Return the [x, y] coordinate for the center point of the cell that contains the specified text.  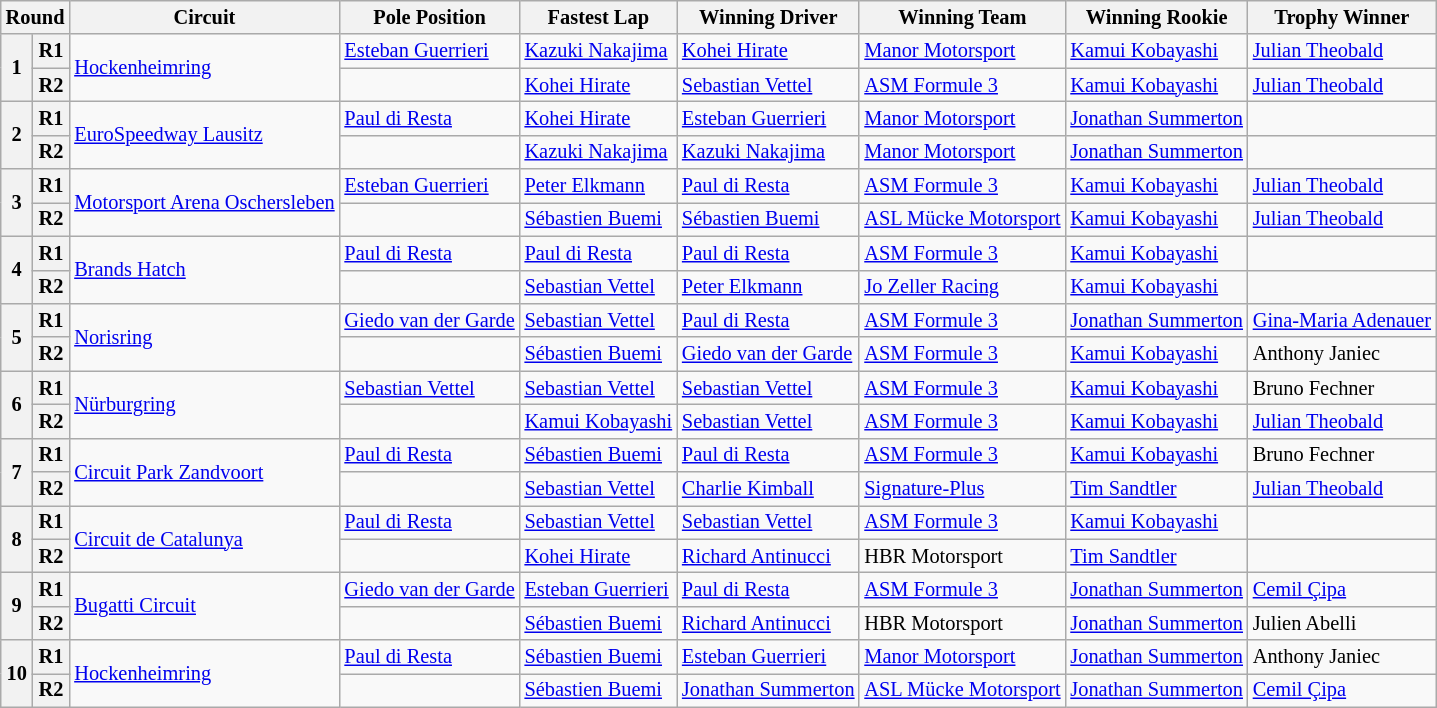
Gina-Maria Adenauer [1342, 320]
Brands Hatch [204, 270]
Julien Abelli [1342, 623]
Norisring [204, 336]
Jo Zeller Racing [962, 287]
Pole Position [429, 17]
8 [17, 538]
Charlie Kimball [768, 489]
9 [17, 606]
Winning Driver [768, 17]
7 [17, 472]
5 [17, 336]
Circuit Park Zandvoort [204, 472]
Winning Rookie [1156, 17]
2 [17, 134]
Winning Team [962, 17]
Nürburgring [204, 404]
Circuit de Catalunya [204, 538]
EuroSpeedway Lausitz [204, 134]
Trophy Winner [1342, 17]
1 [17, 68]
Signature-Plus [962, 489]
Circuit [204, 17]
Fastest Lap [598, 17]
10 [17, 674]
Motorsport Arena Oschersleben [204, 202]
4 [17, 270]
6 [17, 404]
Round [36, 17]
3 [17, 202]
Bugatti Circuit [204, 606]
